For the text-containing cell, return its midpoint in [x, y] coordinate format. 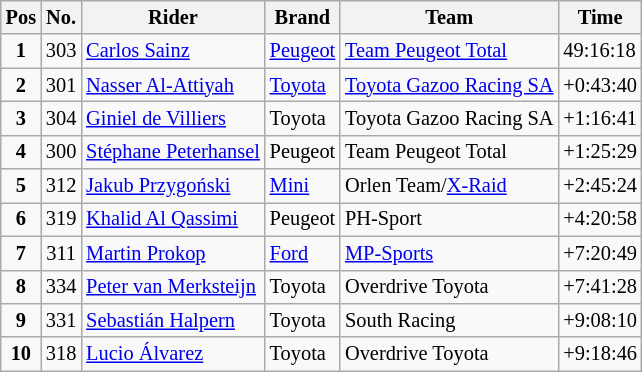
Ford [302, 253]
Khalid Al Qassimi [172, 219]
Peter van Merksteijn [172, 287]
Carlos Sainz [172, 51]
49:16:18 [600, 51]
+4:20:58 [600, 219]
311 [61, 253]
+2:45:24 [600, 186]
Giniel de Villiers [172, 118]
319 [61, 219]
Martin Prokop [172, 253]
4 [21, 152]
9 [21, 320]
Lucio Álvarez [172, 354]
8 [21, 287]
PH-Sport [449, 219]
+0:43:40 [600, 85]
South Racing [449, 320]
MP-Sports [449, 253]
334 [61, 287]
Sebastián Halpern [172, 320]
3 [21, 118]
No. [61, 17]
+9:08:10 [600, 320]
Nasser Al-Attiyah [172, 85]
1 [21, 51]
331 [61, 320]
Rider [172, 17]
+7:20:49 [600, 253]
Orlen Team/X-Raid [449, 186]
2 [21, 85]
Jakub Przygoński [172, 186]
+7:41:28 [600, 287]
6 [21, 219]
Stéphane Peterhansel [172, 152]
318 [61, 354]
+9:18:46 [600, 354]
Pos [21, 17]
+1:25:29 [600, 152]
300 [61, 152]
301 [61, 85]
10 [21, 354]
Team [449, 17]
7 [21, 253]
304 [61, 118]
5 [21, 186]
303 [61, 51]
+1:16:41 [600, 118]
Brand [302, 17]
Time [600, 17]
Mini [302, 186]
312 [61, 186]
